Return the (x, y) coordinate for the center point of the cell that contains the specified text.  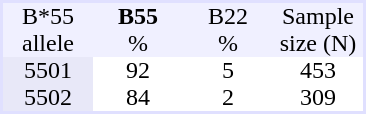
Sample (318, 16)
2 (228, 98)
B22 (228, 16)
453 (318, 70)
allele (48, 44)
84 (138, 98)
92 (138, 70)
5 (228, 70)
size (N) (318, 44)
B*55 (48, 16)
309 (318, 98)
B55 (138, 16)
5501 (48, 70)
5502 (48, 98)
